Identify which cell holds the provided text, then report its (x, y) central coordinate. 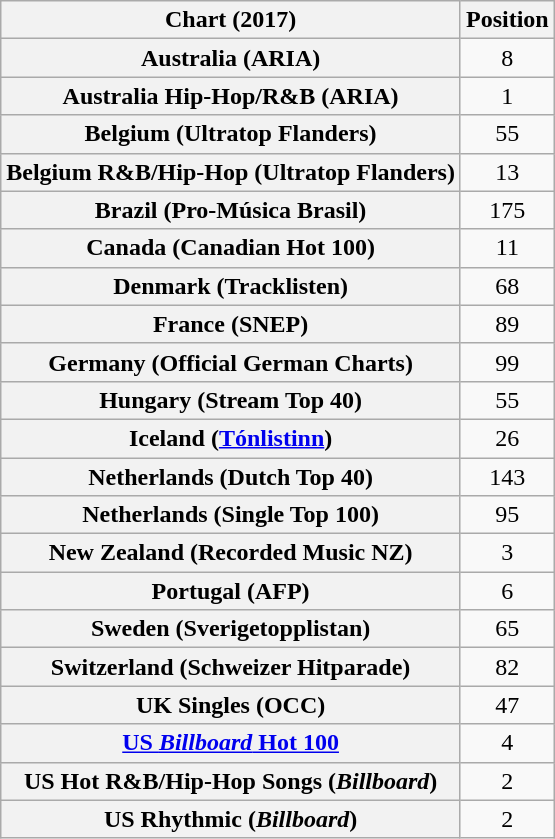
Belgium (Ultratop Flanders) (231, 134)
Position (507, 20)
143 (507, 477)
US Hot R&B/Hip-Hop Songs (Billboard) (231, 781)
6 (507, 591)
Australia (ARIA) (231, 58)
95 (507, 515)
Chart (2017) (231, 20)
1 (507, 96)
11 (507, 248)
Switzerland (Schweizer Hitparade) (231, 667)
Denmark (Tracklisten) (231, 286)
Australia Hip-Hop/R&B (ARIA) (231, 96)
US Billboard Hot 100 (231, 743)
Portugal (AFP) (231, 591)
8 (507, 58)
4 (507, 743)
Canada (Canadian Hot 100) (231, 248)
3 (507, 553)
Iceland (Tónlistinn) (231, 438)
82 (507, 667)
13 (507, 172)
France (SNEP) (231, 324)
Belgium R&B/Hip-Hop (Ultratop Flanders) (231, 172)
65 (507, 629)
Netherlands (Single Top 100) (231, 515)
US Rhythmic (Billboard) (231, 819)
99 (507, 362)
26 (507, 438)
Brazil (Pro-Música Brasil) (231, 210)
89 (507, 324)
Germany (Official German Charts) (231, 362)
47 (507, 705)
New Zealand (Recorded Music NZ) (231, 553)
175 (507, 210)
Sweden (Sverigetopplistan) (231, 629)
Netherlands (Dutch Top 40) (231, 477)
Hungary (Stream Top 40) (231, 400)
UK Singles (OCC) (231, 705)
68 (507, 286)
